Identify which cell holds the provided text, then report its (X, Y) central coordinate. 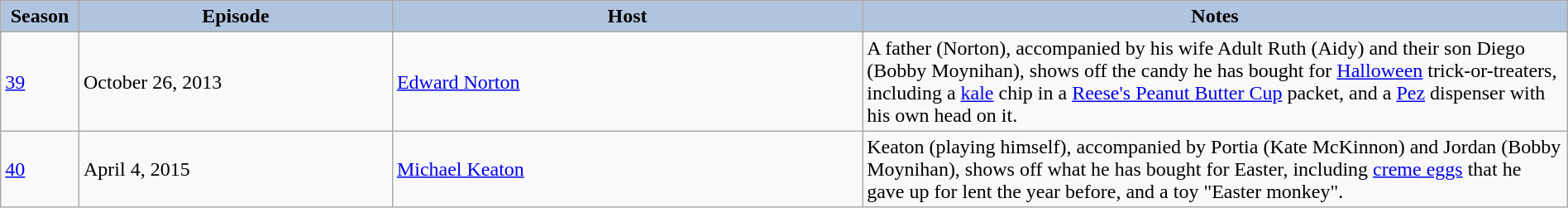
39 (40, 81)
Michael Keaton (627, 169)
Edward Norton (627, 81)
Season (40, 17)
April 4, 2015 (235, 169)
Host (627, 17)
October 26, 2013 (235, 81)
40 (40, 169)
Notes (1216, 17)
Episode (235, 17)
